Return [X, Y] of the center of cell containing provided text 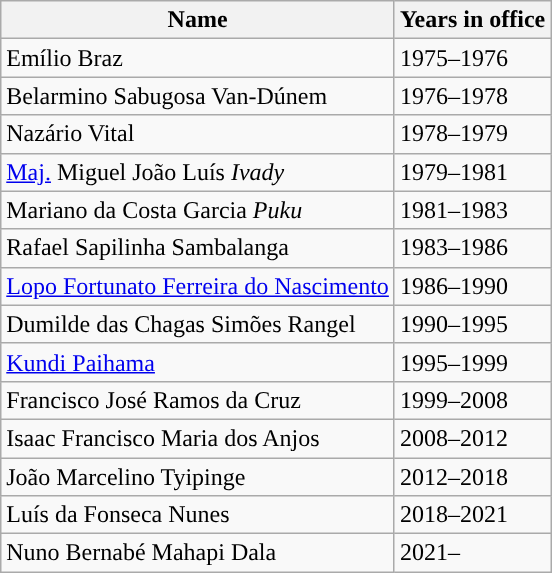
Maj. Miguel João Luís Ivady [198, 172]
2008–2012 [472, 438]
Luís da Fonseca Nunes [198, 515]
Mariano da Costa Garcia Puku [198, 210]
Kundi Paihama [198, 362]
Isaac Francisco Maria dos Anjos [198, 438]
1983–1986 [472, 248]
1990–1995 [472, 324]
1999–2008 [472, 400]
João Marcelino Tyipinge [198, 477]
Dumilde das Chagas Simões Rangel [198, 324]
1976–1978 [472, 96]
2012–2018 [472, 477]
1978–1979 [472, 134]
Years in office [472, 20]
1986–1990 [472, 286]
Lopo Fortunato Ferreira do Nascimento [198, 286]
Nuno Bernabé Mahapi Dala [198, 553]
1995–1999 [472, 362]
Rafael Sapilinha Sambalanga [198, 248]
Name [198, 20]
1979–1981 [472, 172]
Francisco José Ramos da Cruz [198, 400]
2018–2021 [472, 515]
Belarmino Sabugosa Van-Dúnem [198, 96]
Emílio Braz [198, 58]
1975–1976 [472, 58]
2021– [472, 553]
Nazário Vital [198, 134]
1981–1983 [472, 210]
